Capture the cell that displays the provided text and extract its (X, Y) central coordinate. 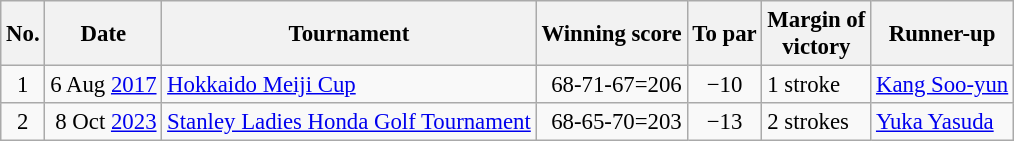
−10 (724, 85)
Tournament (349, 34)
6 Aug 2017 (104, 85)
To par (724, 34)
No. (23, 34)
Hokkaido Meiji Cup (349, 85)
Kang Soo-yun (942, 85)
Margin ofvictory (816, 34)
2 strokes (816, 122)
Stanley Ladies Honda Golf Tournament (349, 122)
68-71-67=206 (612, 85)
Winning score (612, 34)
Date (104, 34)
1 (23, 85)
Runner-up (942, 34)
8 Oct 2023 (104, 122)
−13 (724, 122)
2 (23, 122)
Yuka Yasuda (942, 122)
68-65-70=203 (612, 122)
1 stroke (816, 85)
